Identify which cell holds the provided text, then report its (x, y) central coordinate. 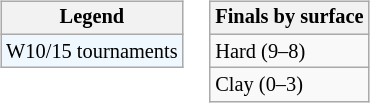
W10/15 tournaments (92, 51)
Legend (92, 18)
Finals by surface (289, 18)
Clay (0–3) (289, 85)
Hard (9–8) (289, 51)
